From the cell containing the given text, extract its center point as [X, Y] coordinate. 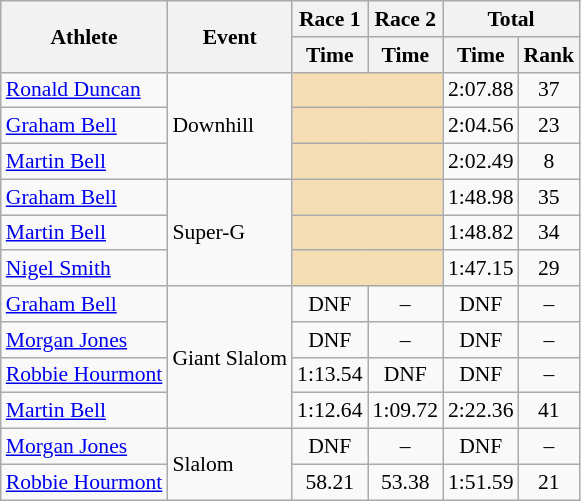
Race 1 [330, 19]
29 [550, 269]
2:04.56 [480, 126]
1:51.59 [480, 482]
Rank [550, 55]
34 [550, 233]
Total [511, 19]
Ronald Duncan [84, 90]
Super-G [230, 232]
53.38 [406, 482]
21 [550, 482]
41 [550, 411]
2:07.88 [480, 90]
8 [550, 162]
1:48.82 [480, 233]
1:48.98 [480, 197]
1:12.64 [330, 411]
1:47.15 [480, 269]
Athlete [84, 36]
58.21 [330, 482]
Race 2 [406, 19]
2:22.36 [480, 411]
1:09.72 [406, 411]
1:13.54 [330, 375]
2:02.49 [480, 162]
37 [550, 90]
Nigel Smith [84, 269]
Event [230, 36]
Downhill [230, 126]
Giant Slalom [230, 357]
Slalom [230, 464]
35 [550, 197]
23 [550, 126]
